Identify which cell holds the provided text, then report its (x, y) central coordinate. 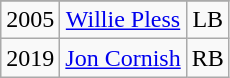
2019 (30, 58)
Jon Cornish (123, 58)
LB (208, 20)
Willie Pless (123, 20)
RB (208, 58)
2005 (30, 20)
